Provide the (X, Y) coordinate of the cell's center where the given text is located.  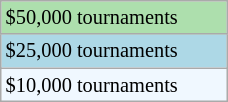
$10,000 tournaments (114, 85)
$50,000 tournaments (114, 17)
$25,000 tournaments (114, 51)
